Extract the [X, Y] coordinate from the center of the cell holding the provided text.  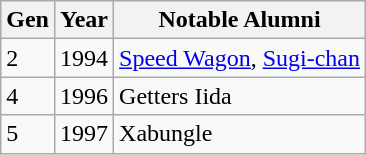
Speed Wagon, Sugi-chan [240, 58]
Getters Iida [240, 96]
Gen [28, 20]
1996 [84, 96]
1997 [84, 134]
Notable Alumni [240, 20]
2 [28, 58]
5 [28, 134]
Xabungle [240, 134]
4 [28, 96]
1994 [84, 58]
Year [84, 20]
